Locate the cell with the specified text and output its (x, y) center coordinate. 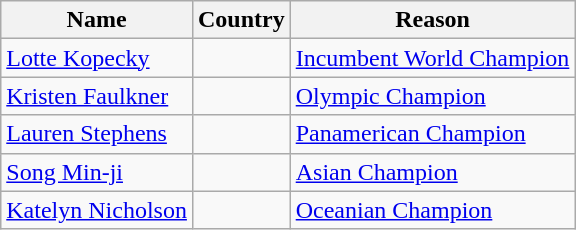
Country (241, 20)
Kristen Faulkner (97, 96)
Olympic Champion (432, 96)
Incumbent World Champion (432, 58)
Lauren Stephens (97, 134)
Lotte Kopecky (97, 58)
Song Min-ji (97, 172)
Katelyn Nicholson (97, 210)
Panamerican Champion (432, 134)
Name (97, 20)
Oceanian Champion (432, 210)
Reason (432, 20)
Asian Champion (432, 172)
